Locate the cell with the specified text and output its [x, y] center coordinate. 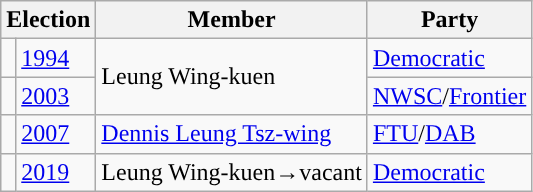
Election [48, 20]
Party [449, 20]
2003 [56, 96]
2019 [56, 172]
Member [232, 20]
FTU/DAB [449, 134]
Leung Wing-kuen→vacant [232, 172]
Dennis Leung Tsz-wing [232, 134]
NWSC/Frontier [449, 96]
Leung Wing-kuen [232, 77]
1994 [56, 58]
2007 [56, 134]
